Return the (x, y) coordinate for the center point of the cell that contains the specified text.  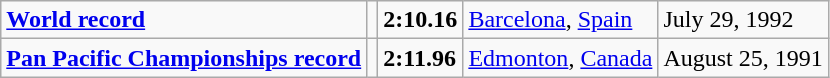
July 29, 1992 (743, 20)
August 25, 1991 (743, 58)
Barcelona, Spain (560, 20)
2:10.16 (420, 20)
Pan Pacific Championships record (184, 58)
Edmonton, Canada (560, 58)
World record (184, 20)
2:11.96 (420, 58)
